From the cell containing the given text, extract its center point as (X, Y) coordinate. 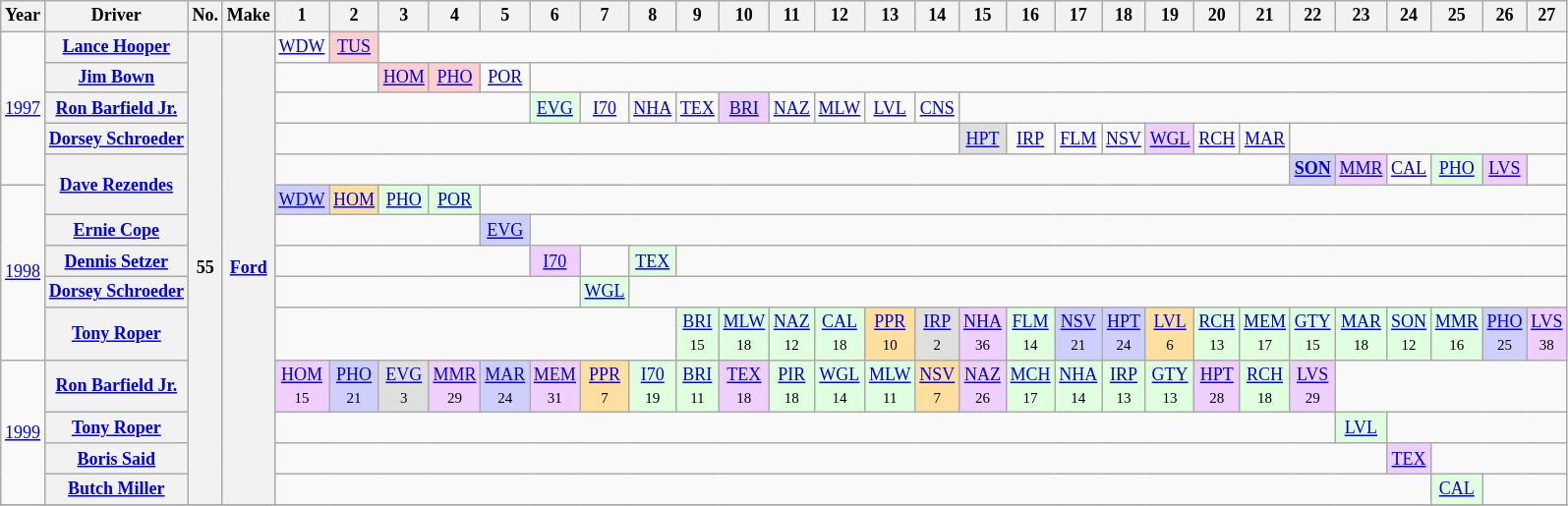
6 (555, 16)
BRI11 (698, 386)
24 (1410, 16)
NAZ12 (792, 333)
Year (24, 16)
1997 (24, 108)
NSV21 (1078, 333)
Make (248, 16)
BRI (743, 108)
1 (302, 16)
MCH17 (1030, 386)
2 (354, 16)
HPT28 (1217, 386)
CAL18 (840, 333)
FLM (1078, 138)
Dave Rezendes (116, 185)
GTY15 (1312, 333)
MEM31 (555, 386)
Lance Hooper (116, 47)
SON (1312, 169)
LVL6 (1170, 333)
Ernie Cope (116, 230)
HPT24 (1125, 333)
GTY13 (1170, 386)
12 (840, 16)
I7019 (653, 386)
NHA14 (1078, 386)
Butch Miller (116, 489)
RCH13 (1217, 333)
1998 (24, 272)
NAZ (792, 108)
Ford (248, 267)
PPR7 (605, 386)
LVS (1504, 169)
CNS (938, 108)
5 (505, 16)
11 (792, 16)
MLW11 (891, 386)
MEM17 (1265, 333)
No. (204, 16)
NSV (1125, 138)
IRP (1030, 138)
Dennis Setzer (116, 261)
PHO25 (1504, 333)
22 (1312, 16)
SON12 (1410, 333)
NAZ26 (983, 386)
3 (403, 16)
BRI15 (698, 333)
NSV7 (938, 386)
WGL14 (840, 386)
TUS (354, 47)
MMR (1361, 169)
15 (983, 16)
MAR24 (505, 386)
HPT (983, 138)
21 (1265, 16)
HOM15 (302, 386)
RCH (1217, 138)
14 (938, 16)
NHA36 (983, 333)
IRP13 (1125, 386)
MMR29 (454, 386)
LVS38 (1547, 333)
18 (1125, 16)
Boris Said (116, 458)
RCH18 (1265, 386)
9 (698, 16)
MAR (1265, 138)
27 (1547, 16)
25 (1457, 16)
LVS29 (1312, 386)
7 (605, 16)
PIR18 (792, 386)
55 (204, 267)
20 (1217, 16)
26 (1504, 16)
19 (1170, 16)
MAR18 (1361, 333)
IRP2 (938, 333)
8 (653, 16)
FLM14 (1030, 333)
1999 (24, 432)
MMR16 (1457, 333)
PPR10 (891, 333)
13 (891, 16)
Driver (116, 16)
PHO21 (354, 386)
16 (1030, 16)
NHA (653, 108)
10 (743, 16)
TEX18 (743, 386)
4 (454, 16)
Jim Bown (116, 77)
MLW (840, 108)
17 (1078, 16)
23 (1361, 16)
EVG3 (403, 386)
MLW18 (743, 333)
